Provide the [x, y] coordinate of the cell's center where the given text is located.  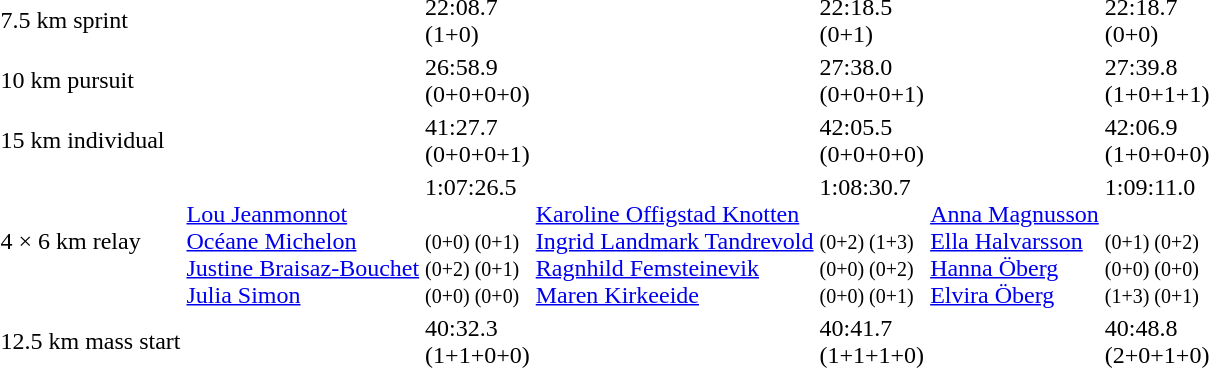
1:08:30.7(0+2) (1+3)(0+0) (0+2)(0+0) (0+1) [872, 241]
1:07:26.5(0+0) (0+1)(0+2) (0+1)(0+0) (0+0) [478, 241]
Lou JeanmonnotOcéane MichelonJustine Braisaz-BouchetJulia Simon [303, 241]
27:38.0(0+0+0+1) [872, 80]
41:27.7(0+0+0+1) [478, 140]
Anna MagnussonElla HalvarssonHanna ÖbergElvira Öberg [1015, 241]
42:05.5(0+0+0+0) [872, 140]
26:58.9(0+0+0+0) [478, 80]
Karoline Offigstad KnottenIngrid Landmark TandrevoldRagnhild FemsteinevikMaren Kirkeeide [674, 241]
